Search for the cell housing the specified text and yield its (x, y) center coordinate. 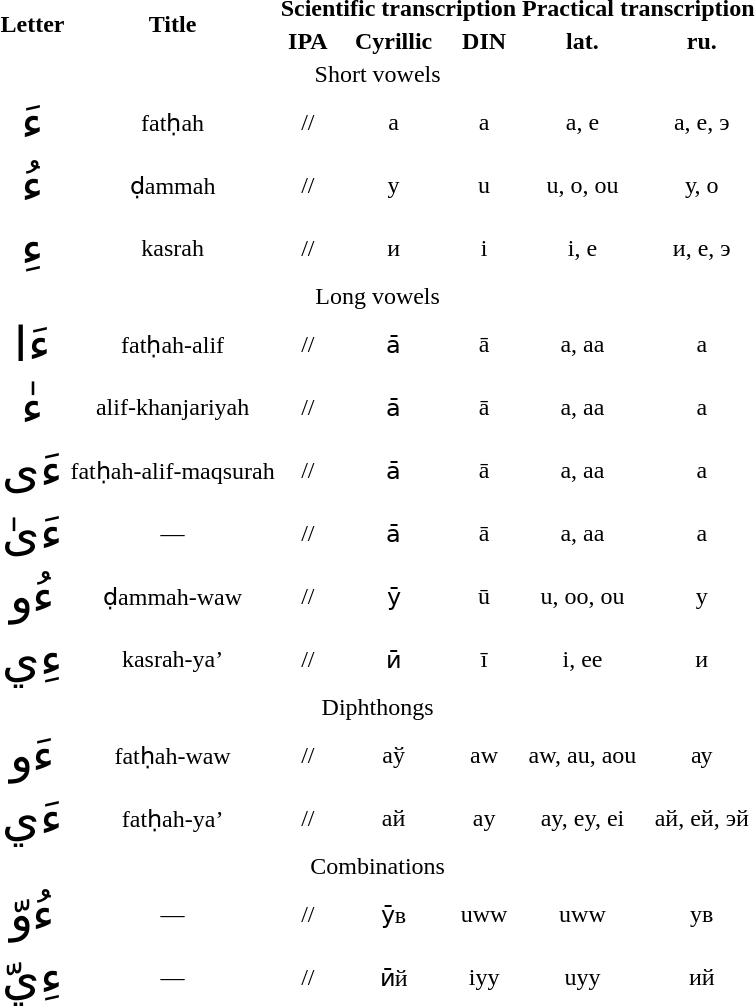
ай (394, 818)
fatḥah-alif-maqsurah (172, 470)
аў (394, 755)
ӯв (394, 914)
DIN (484, 41)
u (484, 185)
ḍammah (172, 185)
i, e (583, 248)
ḍammah-waw (172, 596)
и (394, 248)
i (484, 248)
ӯ (394, 596)
ū (484, 596)
fatḥah-waw (172, 755)
ī (484, 659)
a, e (583, 122)
ay (484, 818)
fatḥah-alif (172, 344)
IPA (308, 41)
а (394, 122)
aw (484, 755)
kasrah-ya’ (172, 659)
alif-khanjariyah (172, 407)
ay, ey, ei (583, 818)
fatḥah (172, 122)
у (394, 185)
lat. (583, 41)
aw, au, aou (583, 755)
a (484, 122)
ӣ (394, 659)
u, o, ou (583, 185)
Cyrillic (394, 41)
kasrah (172, 248)
u, oo, ou (583, 596)
i, ee (583, 659)
fatḥah-ya’ (172, 818)
